Return (x, y) of the center of cell containing provided text 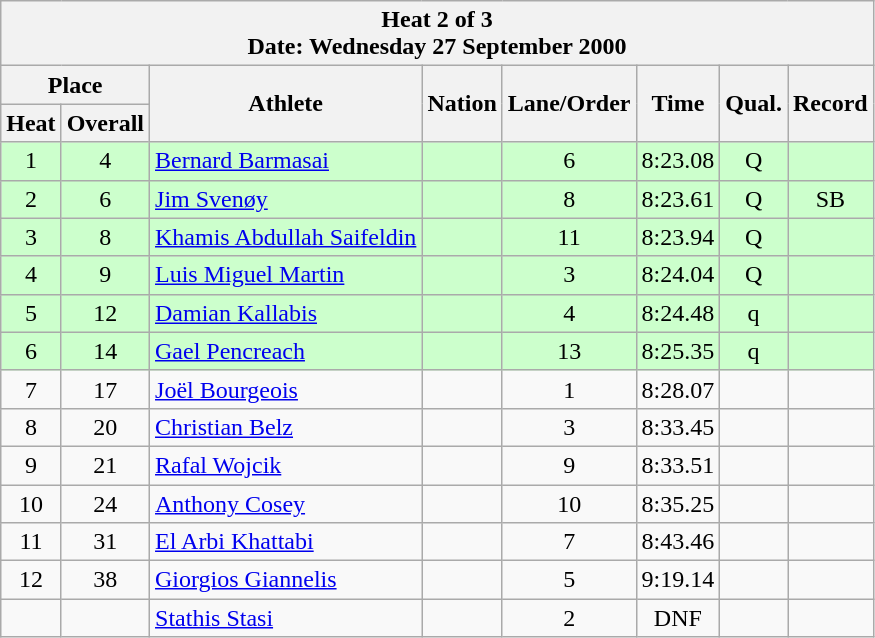
Overall (105, 123)
13 (569, 351)
Damian Kallabis (286, 313)
8:43.46 (678, 542)
SB (831, 199)
8:23.08 (678, 161)
Christian Belz (286, 427)
Heat 2 of 3 Date: Wednesday 27 September 2000 (437, 34)
21 (105, 465)
Athlete (286, 104)
Heat (31, 123)
Joël Bourgeois (286, 389)
Jim Svenøy (286, 199)
8:25.35 (678, 351)
El Arbi Khattabi (286, 542)
24 (105, 503)
Luis Miguel Martin (286, 275)
8:23.61 (678, 199)
Stathis Stasi (286, 618)
9:19.14 (678, 580)
Record (831, 104)
Khamis Abdullah Saifeldin (286, 237)
8:28.07 (678, 389)
8:35.25 (678, 503)
8:23.94 (678, 237)
31 (105, 542)
Giorgios Giannelis (286, 580)
Lane/Order (569, 104)
8:33.45 (678, 427)
Nation (462, 104)
Time (678, 104)
DNF (678, 618)
Qual. (754, 104)
Rafal Wojcik (286, 465)
8:24.04 (678, 275)
20 (105, 427)
38 (105, 580)
Anthony Cosey (286, 503)
14 (105, 351)
Gael Pencreach (286, 351)
8:24.48 (678, 313)
Place (76, 85)
8:33.51 (678, 465)
Bernard Barmasai (286, 161)
17 (105, 389)
